Detect which cell encompasses the target text, then output its [X, Y] center coordinate. 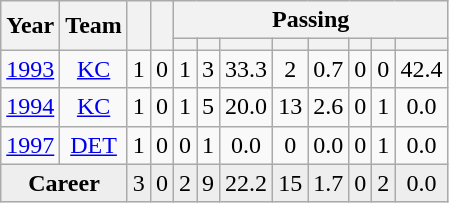
Team [94, 26]
2.6 [328, 107]
0.7 [328, 69]
22.2 [246, 183]
Passing [310, 20]
42.4 [422, 69]
1994 [30, 107]
33.3 [246, 69]
1.7 [328, 183]
DET [94, 145]
Career [64, 183]
5 [208, 107]
9 [208, 183]
15 [290, 183]
20.0 [246, 107]
13 [290, 107]
Year [30, 26]
1993 [30, 69]
1997 [30, 145]
